Scan for the cell matching the given text and deliver its (x, y) coordinate at center. 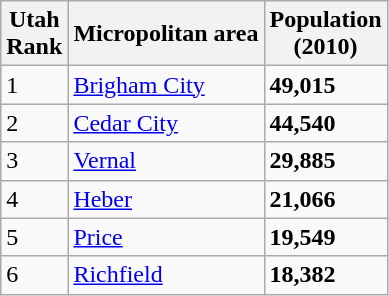
Cedar City (166, 123)
5 (34, 237)
6 (34, 275)
Price (166, 237)
Micropolitan area (166, 34)
49,015 (326, 85)
Richfield (166, 275)
Vernal (166, 161)
Brigham City (166, 85)
Population(2010) (326, 34)
Heber (166, 199)
2 (34, 123)
UtahRank (34, 34)
3 (34, 161)
44,540 (326, 123)
19,549 (326, 237)
29,885 (326, 161)
4 (34, 199)
18,382 (326, 275)
1 (34, 85)
21,066 (326, 199)
